Return the [x, y] coordinate for the center point of the cell that contains the specified text.  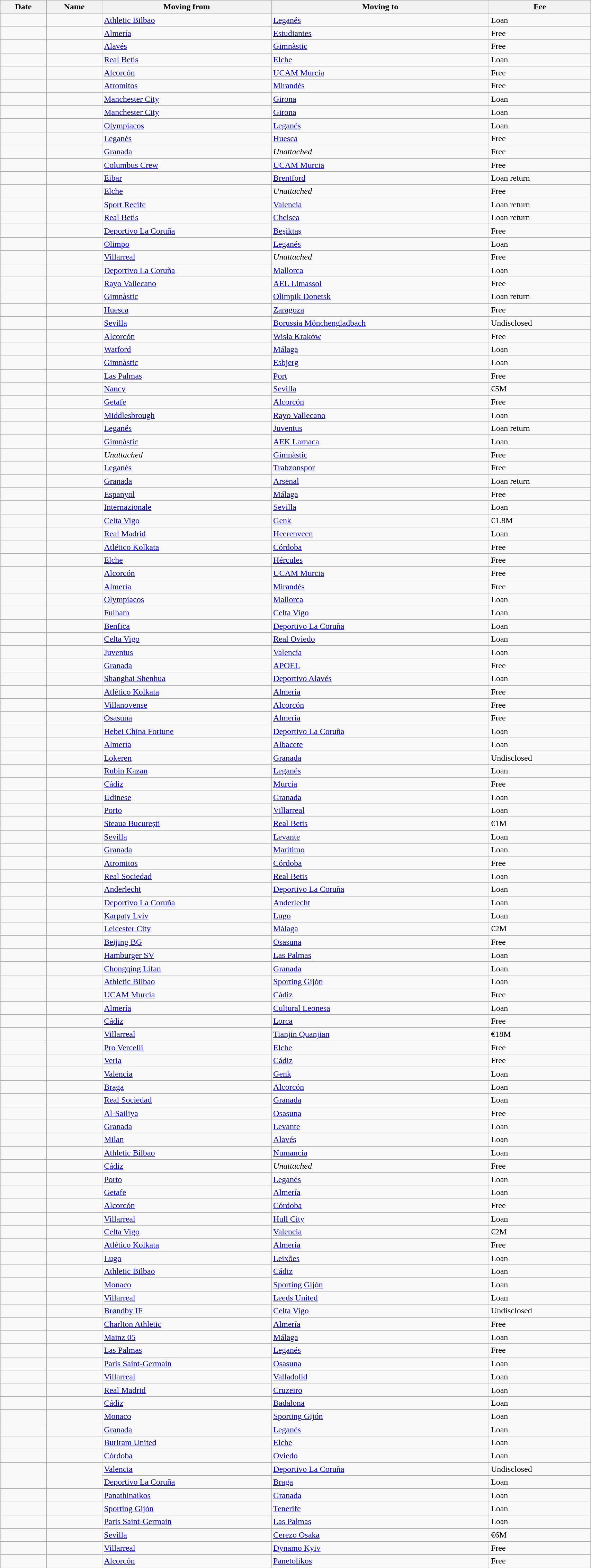
Dynamo Kyiv [380, 1548]
AEK Larnaca [380, 442]
Tenerife [380, 1508]
Deportivo Alavés [380, 679]
Trabzonspor [380, 468]
Veria [187, 1061]
Columbus Crew [187, 165]
Al-Sailiya [187, 1113]
€1M [539, 824]
Hamburger SV [187, 955]
Udinese [187, 797]
Cerezo Osaka [380, 1535]
Name [74, 7]
Beşiktaş [380, 231]
Lokeren [187, 758]
Cultural Leonesa [380, 1008]
Leixões [380, 1258]
Brentford [380, 178]
Numancia [380, 1153]
Chongqing Lifan [187, 968]
Lorca [380, 1021]
Panathinaikos [187, 1495]
Leeds United [380, 1298]
Arsenal [380, 481]
Shanghai Shenhua [187, 679]
Charlton Athletic [187, 1324]
Buriram United [187, 1443]
Murcia [380, 784]
Olimpo [187, 244]
Olimpik Donetsk [380, 297]
Rubin Kazan [187, 771]
Panetolikos [380, 1561]
Moving to [380, 7]
Marítimo [380, 850]
Oviedo [380, 1456]
Cruzeiro [380, 1390]
Middlesbrough [187, 415]
€6M [539, 1535]
AEL Limassol [380, 283]
Hebei China Fortune [187, 731]
Nancy [187, 389]
Mainz 05 [187, 1337]
Esbjerg [380, 362]
Pro Vercelli [187, 1048]
Date [24, 7]
Brøndby IF [187, 1311]
€18M [539, 1034]
Internazionale [187, 507]
Badalona [380, 1403]
Milan [187, 1140]
Eibar [187, 178]
Estudiantes [380, 33]
Albacete [380, 744]
Real Oviedo [380, 639]
Fee [539, 7]
Chelsea [380, 218]
Wisła Kraków [380, 336]
Hércules [380, 560]
€5M [539, 389]
APOEL [380, 665]
Karpaty Lviv [187, 916]
Port [380, 375]
Beijing BG [187, 942]
Valladolid [380, 1377]
Villanovense [187, 705]
Fulham [187, 613]
Leicester City [187, 929]
Watford [187, 349]
Borussia Mönchengladbach [380, 323]
Tianjin Quanjian [380, 1034]
Benfica [187, 626]
Heerenveen [380, 534]
Espanyol [187, 494]
€1.8M [539, 520]
Zaragoza [380, 310]
Sport Recife [187, 205]
Hull City [380, 1218]
Moving from [187, 7]
Steaua București [187, 824]
